Return (x, y) of the center of cell containing provided text 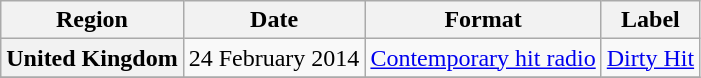
Region (92, 20)
United Kingdom (92, 58)
24 February 2014 (274, 58)
Label (650, 20)
Dirty Hit (650, 58)
Contemporary hit radio (483, 58)
Date (274, 20)
Format (483, 20)
